For the text-containing cell, return its midpoint in [X, Y] coordinate format. 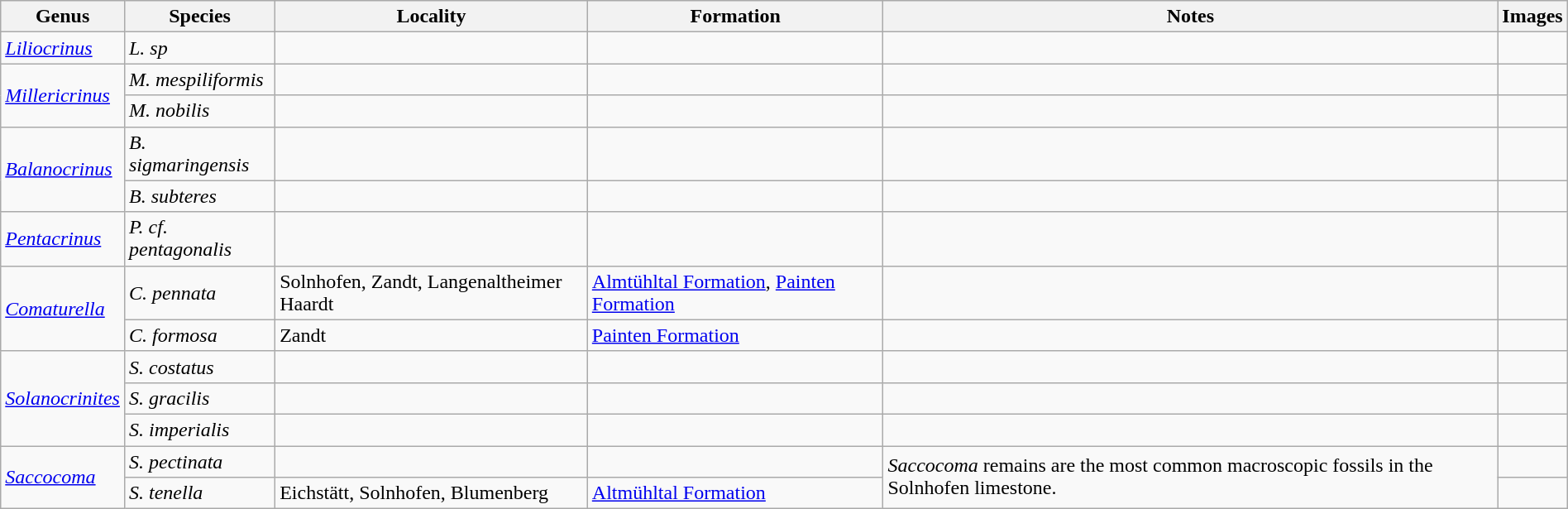
Altmühltal Formation [735, 493]
Almtühltal Formation, Painten Formation [735, 293]
Solnhofen, Zandt, Langenaltheimer Haardt [432, 293]
P. cf. pentagonalis [199, 238]
S. costatus [199, 367]
Liliocrinus [63, 48]
C. formosa [199, 335]
Balanocrinus [63, 169]
Locality [432, 17]
Images [1532, 17]
B. sigmaringensis [199, 154]
Genus [63, 17]
M. mespiliformis [199, 79]
Saccocoma remains are the most common macroscopic fossils in the Solnhofen limestone. [1191, 477]
Saccocoma [63, 477]
Formation [735, 17]
Painten Formation [735, 335]
Millericrinus [63, 95]
Solanocrinites [63, 398]
S. imperialis [199, 430]
Notes [1191, 17]
Species [199, 17]
Eichstätt, Solnhofen, Blumenberg [432, 493]
S. tenella [199, 493]
Comaturella [63, 308]
S. pectinata [199, 461]
Zandt [432, 335]
B. subteres [199, 196]
C. pennata [199, 293]
Pentacrinus [63, 238]
M. nobilis [199, 111]
L. sp [199, 48]
S. gracilis [199, 398]
